Scan for the cell matching the given text and deliver its (X, Y) coordinate at center. 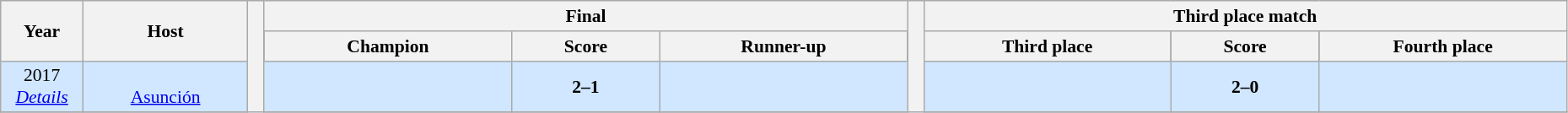
Third place (1048, 46)
Asunción (165, 86)
2–0 (1245, 86)
Host (165, 30)
Champion (388, 46)
Runner-up (783, 46)
Third place match (1245, 16)
2017Details (42, 86)
2–1 (586, 86)
Fourth place (1442, 46)
Year (42, 30)
Final (585, 16)
